Scan for the cell matching the given text and deliver its [x, y] coordinate at center. 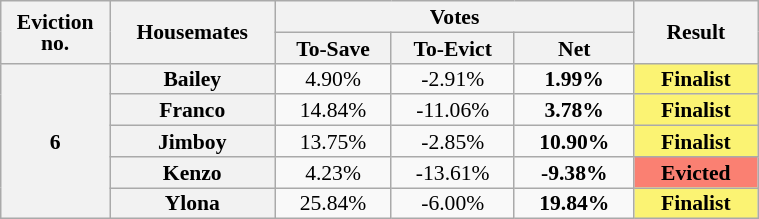
Franco [192, 110]
13.75% [333, 142]
3.78% [574, 110]
1.99% [574, 78]
To-Evict [452, 48]
Housemates [192, 32]
-6.00% [452, 204]
10.90% [574, 142]
Net [574, 48]
14.84% [333, 110]
Ylona [192, 204]
Eviction no. [56, 32]
Result [696, 32]
4.23% [333, 172]
-2.91% [452, 78]
Jimboy [192, 142]
-9.38% [574, 172]
-2.85% [452, 142]
25.84% [333, 204]
To-Save [333, 48]
Votes [454, 16]
6 [56, 141]
Bailey [192, 78]
19.84% [574, 204]
-13.61% [452, 172]
Kenzo [192, 172]
4.90% [333, 78]
Evicted [696, 172]
-11.06% [452, 110]
